Search for the cell housing the specified text and yield its [x, y] center coordinate. 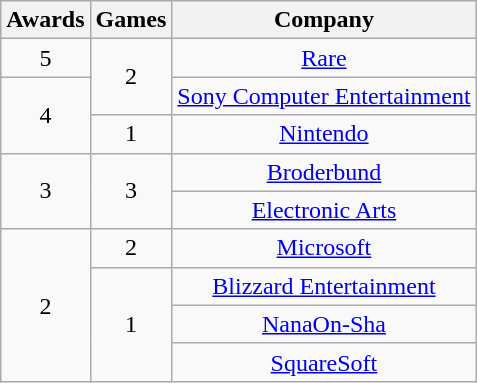
SquareSoft [324, 362]
Awards [46, 20]
5 [46, 58]
Broderbund [324, 172]
NanaOn-Sha [324, 324]
Blizzard Entertainment [324, 286]
Rare [324, 58]
Games [131, 20]
Microsoft [324, 248]
4 [46, 115]
Sony Computer Entertainment [324, 96]
Electronic Arts [324, 210]
Company [324, 20]
Nintendo [324, 134]
